Identify which cell holds the provided text, then report its [x, y] central coordinate. 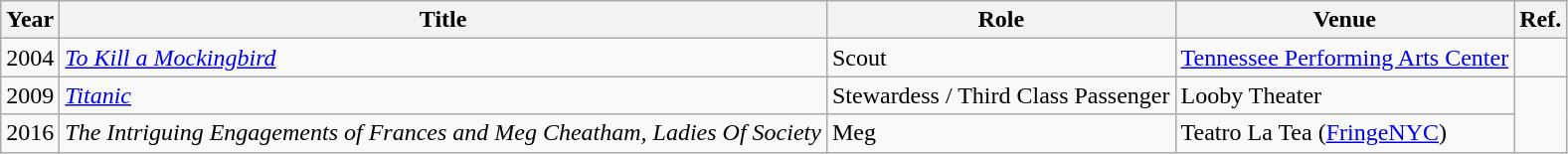
2009 [30, 95]
Venue [1344, 20]
Meg [1000, 133]
Ref. [1541, 20]
Title [443, 20]
Tennessee Performing Arts Center [1344, 58]
Titanic [443, 95]
Scout [1000, 58]
2016 [30, 133]
2004 [30, 58]
Looby Theater [1344, 95]
Stewardess / Third Class Passenger [1000, 95]
Year [30, 20]
Teatro La Tea (FringeNYC) [1344, 133]
Role [1000, 20]
To Kill a Mockingbird [443, 58]
The Intriguing Engagements of Frances and Meg Cheatham, Ladies Of Society [443, 133]
